Capture the cell that displays the provided text and extract its (X, Y) central coordinate. 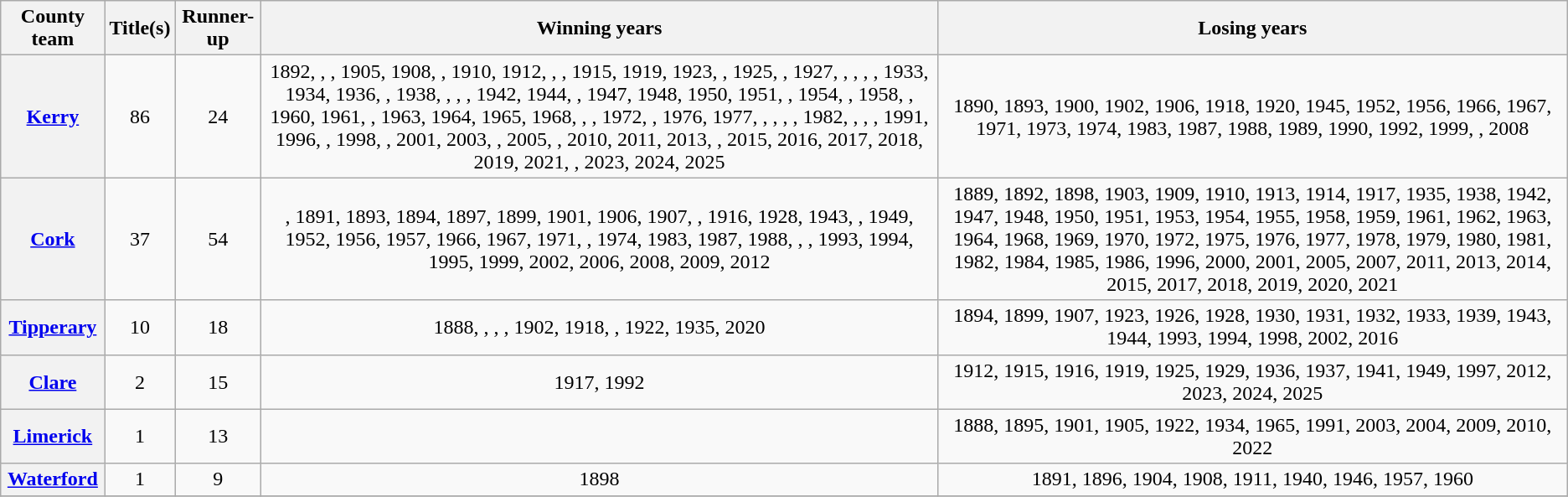
Losing years (1252, 28)
Tipperary (53, 327)
Cork (53, 239)
1888, , , , 1902, 1918, , 1922, 1935, 2020 (599, 327)
Kerry (53, 116)
1912, 1915, 1916, 1919, 1925, 1929, 1936, 1937, 1941, 1949, 1997, 2012, 2023, 2024, 2025 (1252, 382)
1898 (599, 479)
10 (140, 327)
Limerick (53, 436)
Clare (53, 382)
1890, 1893, 1900, 1902, 1906, 1918, 1920, 1945, 1952, 1956, 1966, 1967, 1971, 1973, 1974, 1983, 1987, 1988, 1989, 1990, 1992, 1999, , 2008 (1252, 116)
54 (218, 239)
2 (140, 382)
Runner-up (218, 28)
37 (140, 239)
24 (218, 116)
1917, 1992 (599, 382)
9 (218, 479)
Title(s) (140, 28)
1894, 1899, 1907, 1923, 1926, 1928, 1930, 1931, 1932, 1933, 1939, 1943, 1944, 1993, 1994, 1998, 2002, 2016 (1252, 327)
Waterford (53, 479)
1888, 1895, 1901, 1905, 1922, 1934, 1965, 1991, 2003, 2004, 2009, 2010, 2022 (1252, 436)
13 (218, 436)
County team (53, 28)
18 (218, 327)
1891, 1896, 1904, 1908, 1911, 1940, 1946, 1957, 1960 (1252, 479)
86 (140, 116)
15 (218, 382)
Winning years (599, 28)
